Determine the [X, Y] coordinate at the center of the cell enclosing the given text.  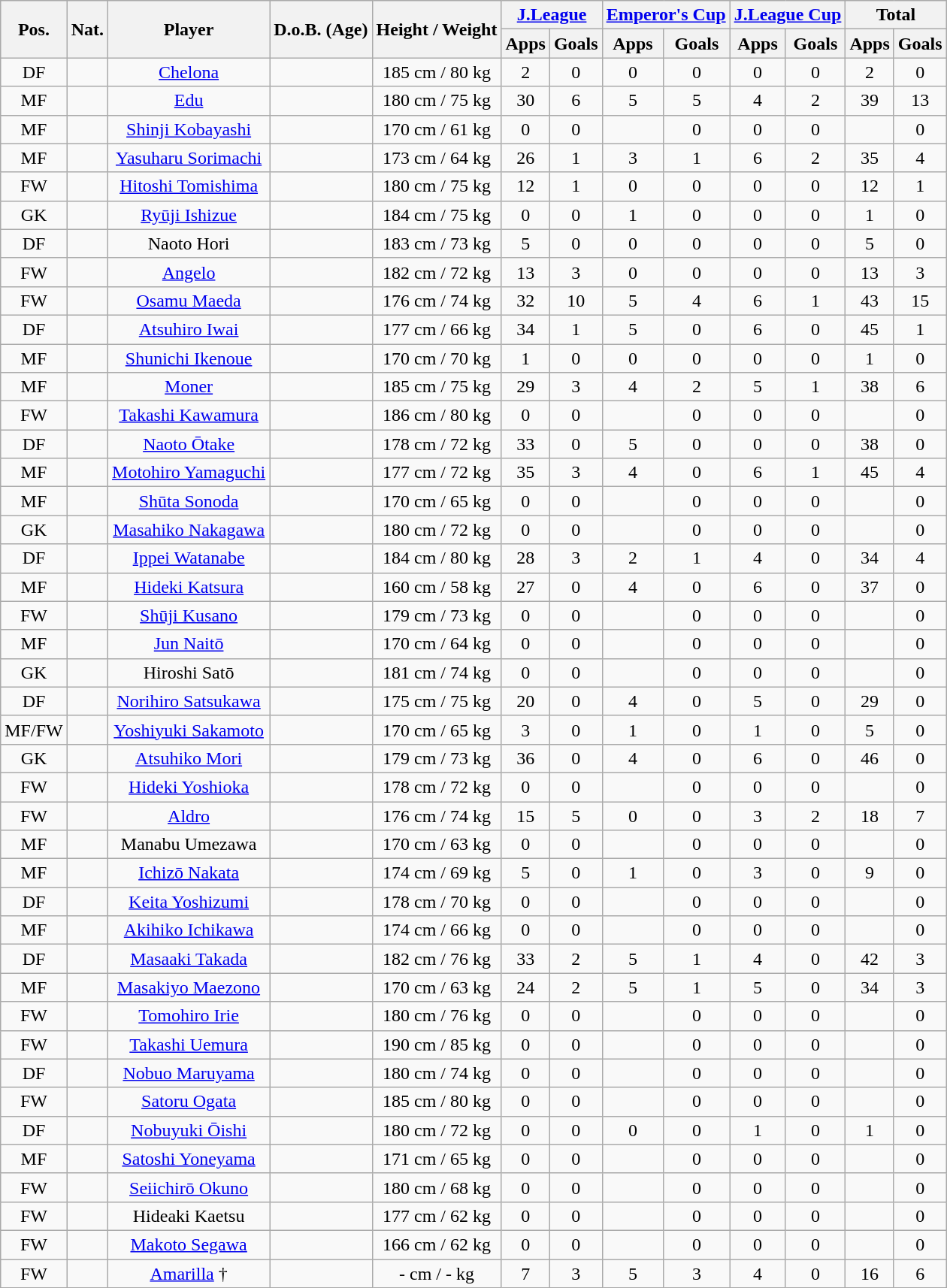
Motohiro Yamaguchi [189, 473]
46 [870, 758]
Amarilla † [189, 1274]
180 cm / 68 kg [437, 1187]
Hiroshi Satō [189, 673]
Height / Weight [437, 29]
177 cm / 66 kg [437, 329]
Player [189, 29]
181 cm / 74 kg [437, 673]
170 cm / 61 kg [437, 129]
Hitoshi Tomishima [189, 186]
Takashi Uemura [189, 1045]
Akihiko Ichikawa [189, 930]
Chelona [189, 72]
Total [896, 15]
18 [870, 815]
Hideaki Kaetsu [189, 1216]
182 cm / 72 kg [437, 272]
184 cm / 75 kg [437, 215]
Masakiyo Maezono [189, 987]
32 [525, 301]
Takashi Kawamura [189, 416]
9 [870, 873]
177 cm / 72 kg [437, 473]
173 cm / 64 kg [437, 158]
185 cm / 75 kg [437, 387]
D.o.B. (Age) [321, 29]
Nat. [87, 29]
Edu [189, 101]
Masaaki Takada [189, 959]
180 cm / 74 kg [437, 1073]
Naoto Hori [189, 243]
MF/FW [34, 730]
20 [525, 701]
10 [576, 301]
Satoshi Yoneyama [189, 1159]
Pos. [34, 29]
42 [870, 959]
Atsuhiko Mori [189, 758]
184 cm / 80 kg [437, 558]
30 [525, 101]
Jun Naitō [189, 644]
166 cm / 62 kg [437, 1244]
180 cm / 76 kg [437, 1016]
Norihiro Satsukawa [189, 701]
27 [525, 587]
186 cm / 80 kg [437, 416]
24 [525, 987]
Makoto Segawa [189, 1244]
J.League Cup [788, 15]
Hideki Yoshioka [189, 787]
174 cm / 69 kg [437, 873]
Masahiko Nakagawa [189, 530]
Satoru Ogata [189, 1102]
Atsuhiro Iwai [189, 329]
Ichizō Nakata [189, 873]
Manabu Umezawa [189, 845]
39 [870, 101]
Angelo [189, 272]
Naoto Ōtake [189, 444]
170 cm / 64 kg [437, 644]
177 cm / 62 kg [437, 1216]
Tomohiro Irie [189, 1016]
Emperor's Cup [666, 15]
171 cm / 65 kg [437, 1159]
28 [525, 558]
- cm / - kg [437, 1274]
43 [870, 301]
16 [870, 1274]
Shinji Kobayashi [189, 129]
J.League [552, 15]
26 [525, 158]
Osamu Maeda [189, 301]
Shūta Sonoda [189, 501]
Seiichirō Okuno [189, 1187]
36 [525, 758]
Aldro [189, 815]
Ippei Watanabe [189, 558]
Keita Yoshizumi [189, 902]
160 cm / 58 kg [437, 587]
Nobuyuki Ōishi [189, 1130]
Yoshiyuki Sakamoto [189, 730]
Moner [189, 387]
183 cm / 73 kg [437, 243]
Yasuharu Sorimachi [189, 158]
Hideki Katsura [189, 587]
170 cm / 70 kg [437, 358]
Ryūji Ishizue [189, 215]
190 cm / 85 kg [437, 1045]
182 cm / 76 kg [437, 959]
174 cm / 66 kg [437, 930]
Nobuo Maruyama [189, 1073]
175 cm / 75 kg [437, 701]
178 cm / 70 kg [437, 902]
37 [870, 587]
Shunichi Ikenoue [189, 358]
Shūji Kusano [189, 615]
